Output the [X, Y] coordinate of the center of the cell containing the given text.  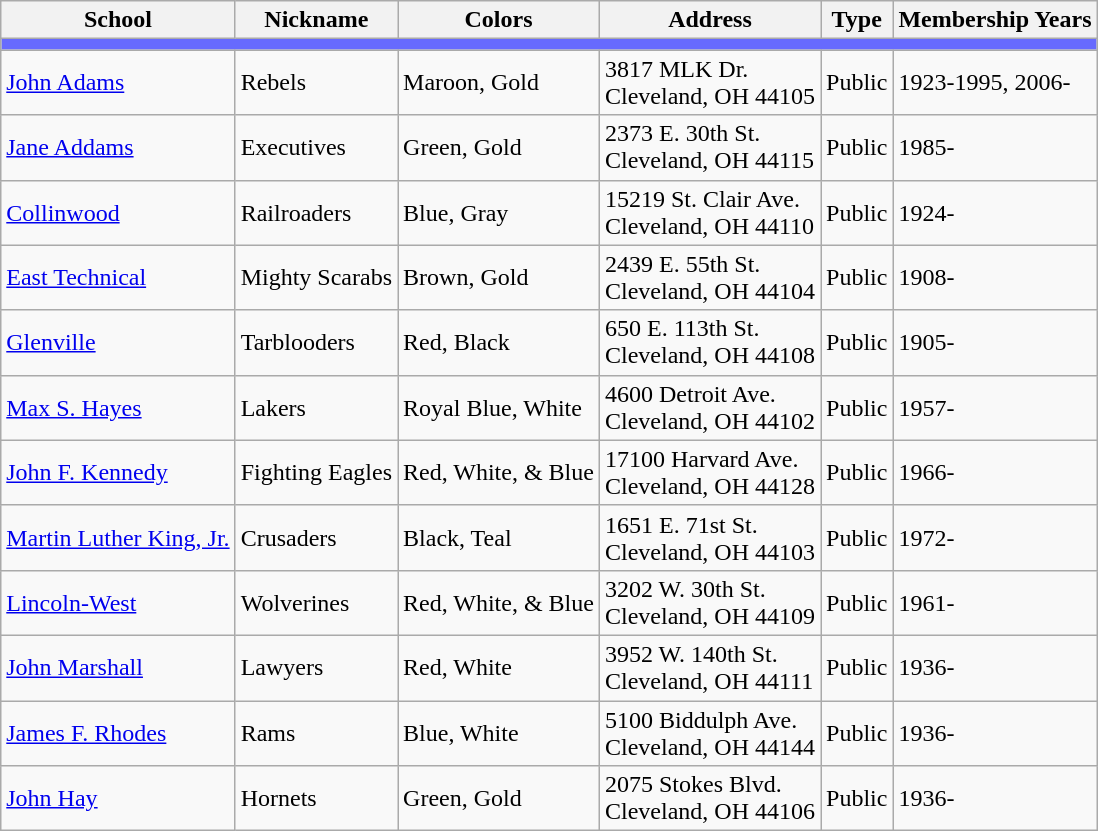
Fighting Eagles [316, 472]
Tarblooders [316, 342]
1985- [995, 148]
Hornets [316, 798]
1651 E. 71st St.Cleveland, OH 44103 [710, 538]
2439 E. 55th St.Cleveland, OH 44104 [710, 278]
1908- [995, 278]
Lincoln-West [118, 602]
Rams [316, 732]
East Technical [118, 278]
650 E. 113th St.Cleveland, OH 44108 [710, 342]
Brown, Gold [499, 278]
1961- [995, 602]
3952 W. 140th St.Cleveland, OH 44111 [710, 668]
4600 Detroit Ave.Cleveland, OH 44102 [710, 408]
John Marshall [118, 668]
Martin Luther King, Jr. [118, 538]
1966- [995, 472]
1924- [995, 212]
Type [856, 20]
Membership Years [995, 20]
5100 Biddulph Ave.Cleveland, OH 44144 [710, 732]
Address [710, 20]
Colors [499, 20]
John Hay [118, 798]
17100 Harvard Ave.Cleveland, OH 44128 [710, 472]
Blue, Gray [499, 212]
John Adams [118, 82]
1905- [995, 342]
School [118, 20]
Blue, White [499, 732]
Max S. Hayes [118, 408]
Lakers [316, 408]
Jane Addams [118, 148]
Mighty Scarabs [316, 278]
Lawyers [316, 668]
2373 E. 30th St.Cleveland, OH 44115 [710, 148]
3817 MLK Dr.Cleveland, OH 44105 [710, 82]
3202 W. 30th St.Cleveland, OH 44109 [710, 602]
Rebels [316, 82]
Red, Black [499, 342]
John F. Kennedy [118, 472]
15219 St. Clair Ave.Cleveland, OH 44110 [710, 212]
Black, Teal [499, 538]
1923-1995, 2006- [995, 82]
Collinwood [118, 212]
Executives [316, 148]
2075 Stokes Blvd.Cleveland, OH 44106 [710, 798]
Nickname [316, 20]
Wolverines [316, 602]
Crusaders [316, 538]
Red, White [499, 668]
Maroon, Gold [499, 82]
Glenville [118, 342]
Railroaders [316, 212]
James F. Rhodes [118, 732]
1957- [995, 408]
Royal Blue, White [499, 408]
1972- [995, 538]
